Locate the cell with the specified text and output its [x, y] center coordinate. 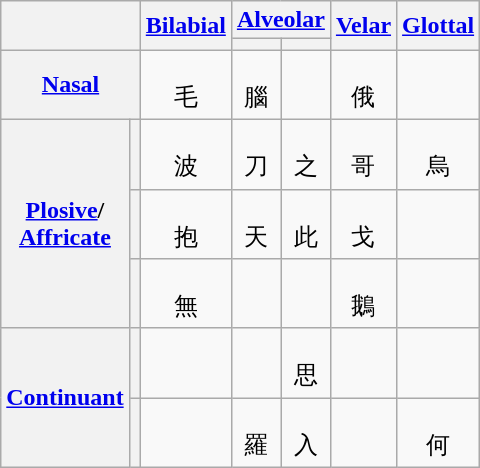
羅 [256, 433]
鵝 [363, 294]
Bilabial [186, 26]
Continuant [65, 398]
Glottal [438, 26]
之 [306, 154]
毛 [186, 85]
波 [186, 154]
哥 [363, 154]
Nasal [71, 85]
戈 [363, 224]
天 [256, 224]
Plosive/Affricate [65, 224]
思 [306, 363]
入 [306, 433]
何 [438, 433]
此 [306, 224]
俄 [363, 85]
Velar [363, 26]
刀 [256, 154]
腦 [256, 85]
烏 [438, 154]
抱 [186, 224]
Alveolar [280, 20]
無 [186, 294]
